Extract the [x, y] coordinate from the center of the cell holding the provided text.  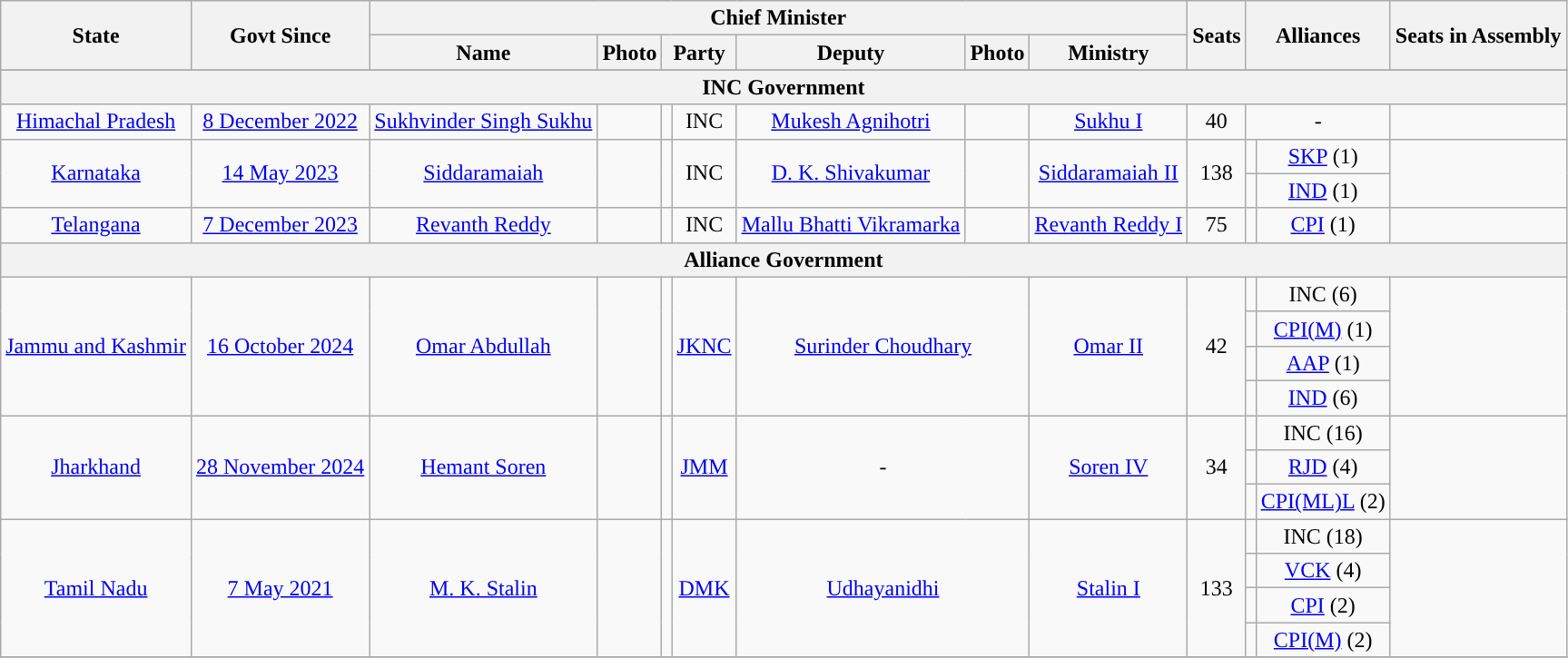
INC (6) [1323, 294]
JMM [705, 467]
INC (18) [1323, 536]
Siddaramaiah II [1109, 173]
Party [699, 53]
Mukesh Agnihotri [851, 122]
IND (6) [1323, 398]
8 December 2022 [280, 122]
JKNC [705, 346]
14 May 2023 [280, 173]
75 [1217, 225]
Surinder Choudhary [883, 346]
D. K. Shivakumar [851, 173]
INC (16) [1323, 433]
Mallu Bhatti Vikramarka [851, 225]
INC Government [784, 87]
Omar Abdullah [483, 346]
Himachal Pradesh [96, 122]
Karnataka [96, 173]
7 May 2021 [280, 588]
Chief Minister [779, 18]
AAP (1) [1323, 363]
Name [483, 53]
RJD (4) [1323, 467]
VCK (4) [1323, 571]
16 October 2024 [280, 346]
CPI(ML)L (2) [1323, 502]
Siddaramaiah [483, 173]
Jharkhand [96, 467]
Soren IV [1109, 467]
Revanth Reddy [483, 225]
Seats [1217, 35]
Hemant Soren [483, 467]
Alliance Government [784, 260]
133 [1217, 588]
Telangana [96, 225]
Stalin I [1109, 588]
Tamil Nadu [96, 588]
138 [1217, 173]
Ministry [1109, 53]
Sukhvinder Singh Sukhu [483, 122]
State [96, 35]
7 December 2023 [280, 225]
CPI (2) [1323, 605]
CPI (1) [1323, 225]
Deputy [851, 53]
CPI(M) (2) [1323, 640]
IND (1) [1323, 191]
28 November 2024 [280, 467]
Alliances [1318, 35]
Govt Since [280, 35]
Udhayanidhi [883, 588]
42 [1217, 346]
Omar II [1109, 346]
CPI(M) (1) [1323, 329]
SKP (1) [1323, 156]
DMK [705, 588]
M. K. Stalin [483, 588]
Revanth Reddy I [1109, 225]
Jammu and Kashmir [96, 346]
34 [1217, 467]
Seats in Assembly [1478, 35]
40 [1217, 122]
Sukhu I [1109, 122]
